Search for the cell housing the specified text and yield its [X, Y] center coordinate. 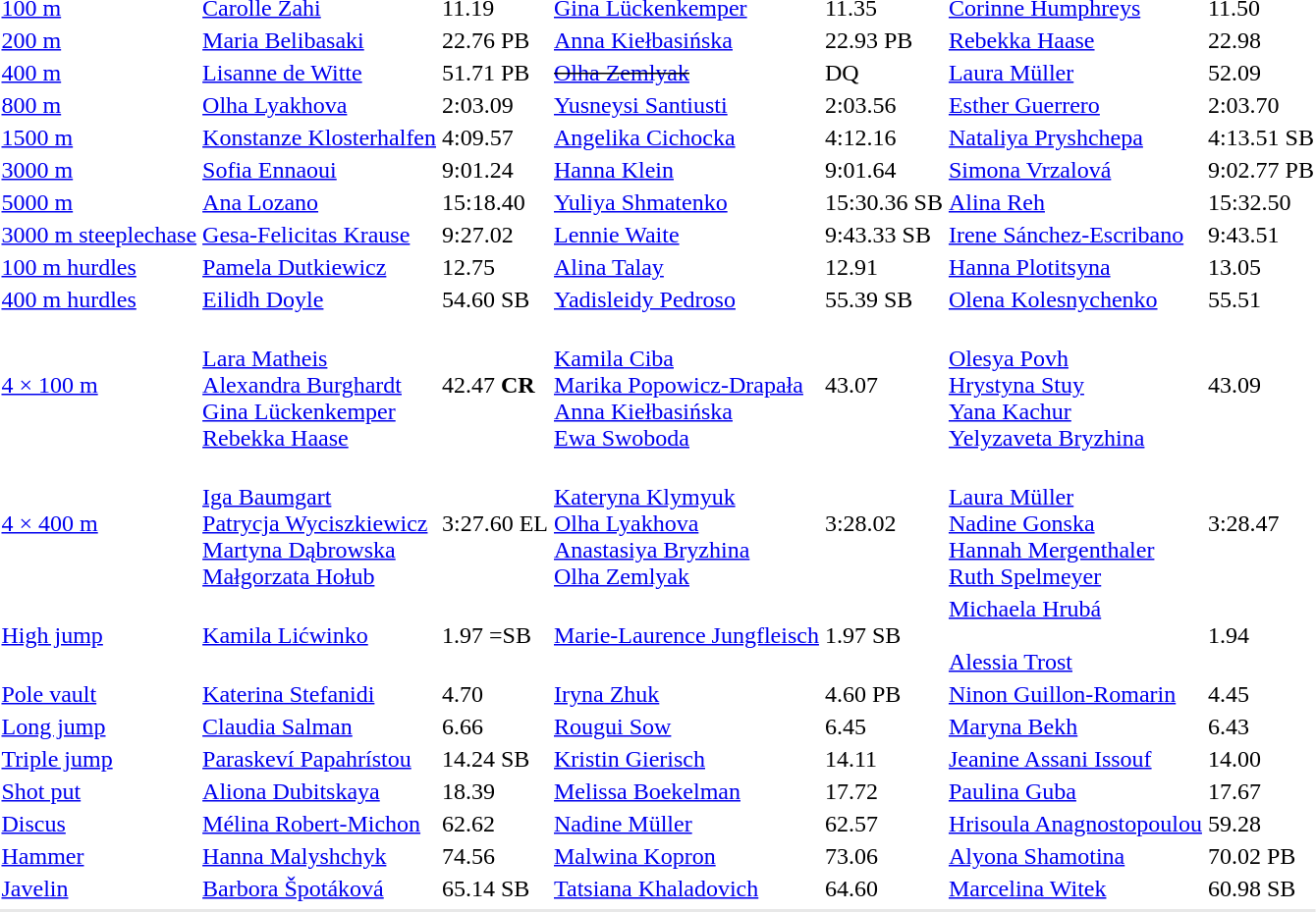
Tatsiana Khaladovich [687, 888]
1.97 =SB [495, 635]
Yadisleidy Pedroso [687, 299]
14.00 [1261, 759]
4:13.51 SB [1261, 137]
Long jump [99, 726]
59.28 [1261, 824]
22.93 PB [884, 40]
Eilidh Doyle [320, 299]
Marcelina Witek [1074, 888]
3:27.60 EL [495, 523]
1.94 [1261, 635]
Gesa-Felicitas Krause [320, 235]
9:01.64 [884, 170]
12.91 [884, 267]
Maryna Bekh [1074, 726]
Nadine Müller [687, 824]
9:01.24 [495, 170]
Lara MatheisAlexandra BurghardtGina LückenkemperRebekka Haase [320, 385]
Laura Müller [1074, 73]
74.56 [495, 856]
4 × 100 m [99, 385]
55.51 [1261, 299]
9:43.51 [1261, 235]
2:03.70 [1261, 105]
64.60 [884, 888]
Paraskeví Papahrístou [320, 759]
12.75 [495, 267]
Sofia Ennaoui [320, 170]
22.98 [1261, 40]
15:30.36 SB [884, 202]
Hanna Plotitsyna [1074, 267]
Ana Lozano [320, 202]
62.57 [884, 824]
Olena Kolesnychenko [1074, 299]
3000 m steeplechase [99, 235]
High jump [99, 635]
Iga BaumgartPatrycja WyciszkiewiczMartyna DąbrowskaMałgorzata Hołub [320, 523]
Paulina Guba [1074, 791]
Barbora Špotáková [320, 888]
Melissa Boekelman [687, 791]
17.67 [1261, 791]
14.11 [884, 759]
42.47 CR [495, 385]
51.71 PB [495, 73]
800 m [99, 105]
Hrisoula Anagnostopoulou [1074, 824]
Kamila CibaMarika Popowicz-DrapałaAnna KiełbasińskaEwa Swoboda [687, 385]
Hanna Klein [687, 170]
Pole vault [99, 694]
Shot put [99, 791]
4.60 PB [884, 694]
Discus [99, 824]
Esther Guerrero [1074, 105]
DQ [884, 73]
Yuliya Shmatenko [687, 202]
400 m hurdles [99, 299]
1500 m [99, 137]
Olha Lyakhova [320, 105]
Triple jump [99, 759]
Katerina Stefanidi [320, 694]
Malwina Kopron [687, 856]
Rebekka Haase [1074, 40]
4:12.16 [884, 137]
Nataliya Pryshchepa [1074, 137]
100 m hurdles [99, 267]
73.06 [884, 856]
4:09.57 [495, 137]
6.45 [884, 726]
22.76 PB [495, 40]
Alyona Shamotina [1074, 856]
Angelika Cichocka [687, 137]
4.45 [1261, 694]
4.70 [495, 694]
Ninon Guillon-Romarin [1074, 694]
Aliona Dubitskaya [320, 791]
Olesya PovhHrystyna StuyYana KachurYelyzaveta Bryzhina [1074, 385]
14.24 SB [495, 759]
400 m [99, 73]
4 × 400 m [99, 523]
3:28.02 [884, 523]
Olha Zemlyak [687, 73]
Lennie Waite [687, 235]
13.05 [1261, 267]
Kristin Gierisch [687, 759]
Javelin [99, 888]
Claudia Salman [320, 726]
55.39 SB [884, 299]
Iryna Zhuk [687, 694]
65.14 SB [495, 888]
Konstanze Klosterhalfen [320, 137]
Simona Vrzalová [1074, 170]
Jeanine Assani Issouf [1074, 759]
200 m [99, 40]
15:32.50 [1261, 202]
2:03.56 [884, 105]
2:03.09 [495, 105]
Irene Sánchez-Escribano [1074, 235]
43.07 [884, 385]
62.62 [495, 824]
Hammer [99, 856]
Alina Talay [687, 267]
60.98 SB [1261, 888]
52.09 [1261, 73]
54.60 SB [495, 299]
Lisanne de Witte [320, 73]
5000 m [99, 202]
Marie-Laurence Jungfleisch [687, 635]
9:02.77 PB [1261, 170]
3000 m [99, 170]
Alina Reh [1074, 202]
Michaela Hrubá Alessia Trost [1074, 635]
17.72 [884, 791]
3:28.47 [1261, 523]
9:27.02 [495, 235]
Laura MüllerNadine GonskaHannah MergenthalerRuth Spelmeyer [1074, 523]
18.39 [495, 791]
43.09 [1261, 385]
Hanna Malyshchyk [320, 856]
Maria Belibasaki [320, 40]
6.66 [495, 726]
Pamela Dutkiewicz [320, 267]
Kateryna KlymyukOlha LyakhovaAnastasiya BryzhinaOlha Zemlyak [687, 523]
15:18.40 [495, 202]
Anna Kiełbasińska [687, 40]
6.43 [1261, 726]
Kamila Lićwinko [320, 635]
1.97 SB [884, 635]
Yusneysi Santiusti [687, 105]
Mélina Robert-Michon [320, 824]
70.02 PB [1261, 856]
Rougui Sow [687, 726]
9:43.33 SB [884, 235]
